Return (x, y) of the center of cell containing provided text 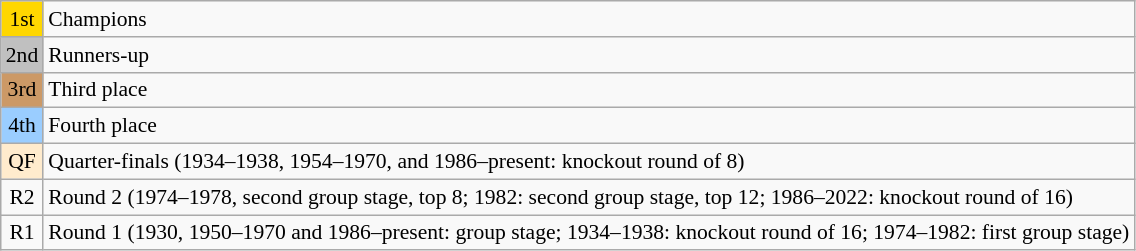
Round 2 (1974–1978, second group stage, top 8; 1982: second group stage, top 12; 1986–2022: knockout round of 16) (588, 197)
3rd (22, 90)
Round 1 (1930, 1950–1970 and 1986–present: group stage; 1934–1938: knockout round of 16; 1974–1982: first group stage) (588, 233)
Quarter-finals (1934–1938, 1954–1970, and 1986–present: knockout round of 8) (588, 162)
2nd (22, 55)
R1 (22, 233)
Fourth place (588, 126)
4th (22, 126)
1st (22, 19)
Champions (588, 19)
Runners-up (588, 55)
QF (22, 162)
R2 (22, 197)
Third place (588, 90)
